Identify which cell holds the provided text, then report its [x, y] central coordinate. 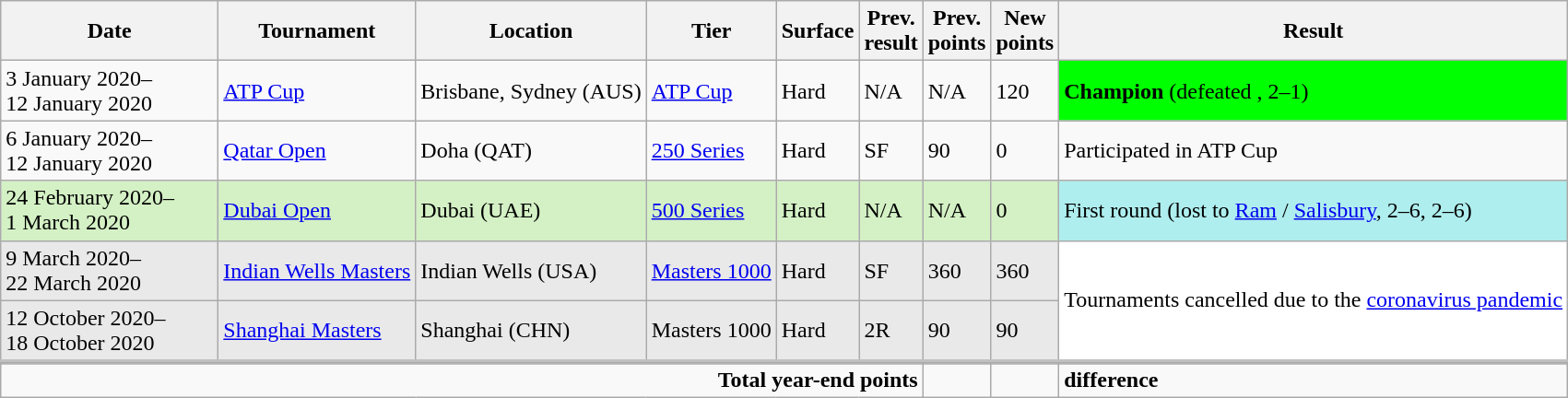
Tournaments cancelled due to the coronavirus pandemic [1314, 301]
Dubai (UAE) [531, 210]
Qatar Open [317, 151]
Indian Wells (USA) [531, 271]
2R [890, 332]
Location [531, 31]
3 January 2020–12 January 2020 [110, 90]
Dubai Open [317, 210]
First round (lost to Ram / Salisbury, 2–6, 2–6) [1314, 210]
6 January 2020–12 January 2020 [110, 151]
Shanghai (CHN) [531, 332]
Brisbane, Sydney (AUS) [531, 90]
Date [110, 31]
Surface [818, 31]
Tier [712, 31]
difference [1314, 380]
Total year-end points [462, 380]
Doha (QAT) [531, 151]
Newpoints [1025, 31]
Prev.result [890, 31]
12 October 2020–18 October 2020 [110, 332]
Prev.points [957, 31]
250 Series [712, 151]
Result [1314, 31]
Indian Wells Masters [317, 271]
Shanghai Masters [317, 332]
500 Series [712, 210]
Participated in ATP Cup [1314, 151]
9 March 2020–22 March 2020 [110, 271]
24 February 2020–1 March 2020 [110, 210]
Champion (defeated , 2–1) [1314, 90]
120 [1025, 90]
Tournament [317, 31]
